Locate the cell with the specified text and output its (X, Y) center coordinate. 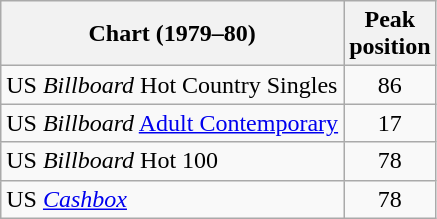
Peak position (390, 34)
Chart (1979–80) (172, 34)
17 (390, 123)
86 (390, 85)
US Billboard Hot Country Singles (172, 85)
US Billboard Hot 100 (172, 161)
US Cashbox (172, 199)
US Billboard Adult Contemporary (172, 123)
